Search for the cell housing the specified text and yield its [x, y] center coordinate. 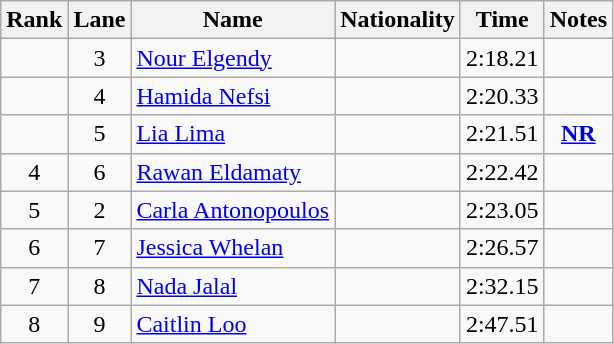
Rank [34, 20]
Carla Antonopoulos [233, 210]
Nour Elgendy [233, 58]
Lane [100, 20]
Caitlin Loo [233, 324]
NR [578, 134]
2:26.57 [502, 248]
3 [100, 58]
2:18.21 [502, 58]
2:20.33 [502, 96]
Hamida Nefsi [233, 96]
2:22.42 [502, 172]
Nationality [398, 20]
Time [502, 20]
Lia Lima [233, 134]
Notes [578, 20]
2:47.51 [502, 324]
2 [100, 210]
Jessica Whelan [233, 248]
Nada Jalal [233, 286]
2:21.51 [502, 134]
Rawan Eldamaty [233, 172]
Name [233, 20]
9 [100, 324]
2:23.05 [502, 210]
2:32.15 [502, 286]
